Identify which cell holds the provided text, then report its (X, Y) central coordinate. 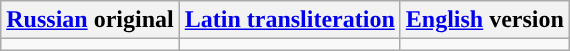
Latin transliteration (290, 20)
Russian original (90, 20)
English version (484, 20)
